Scan for the cell matching the given text and deliver its [x, y] coordinate at center. 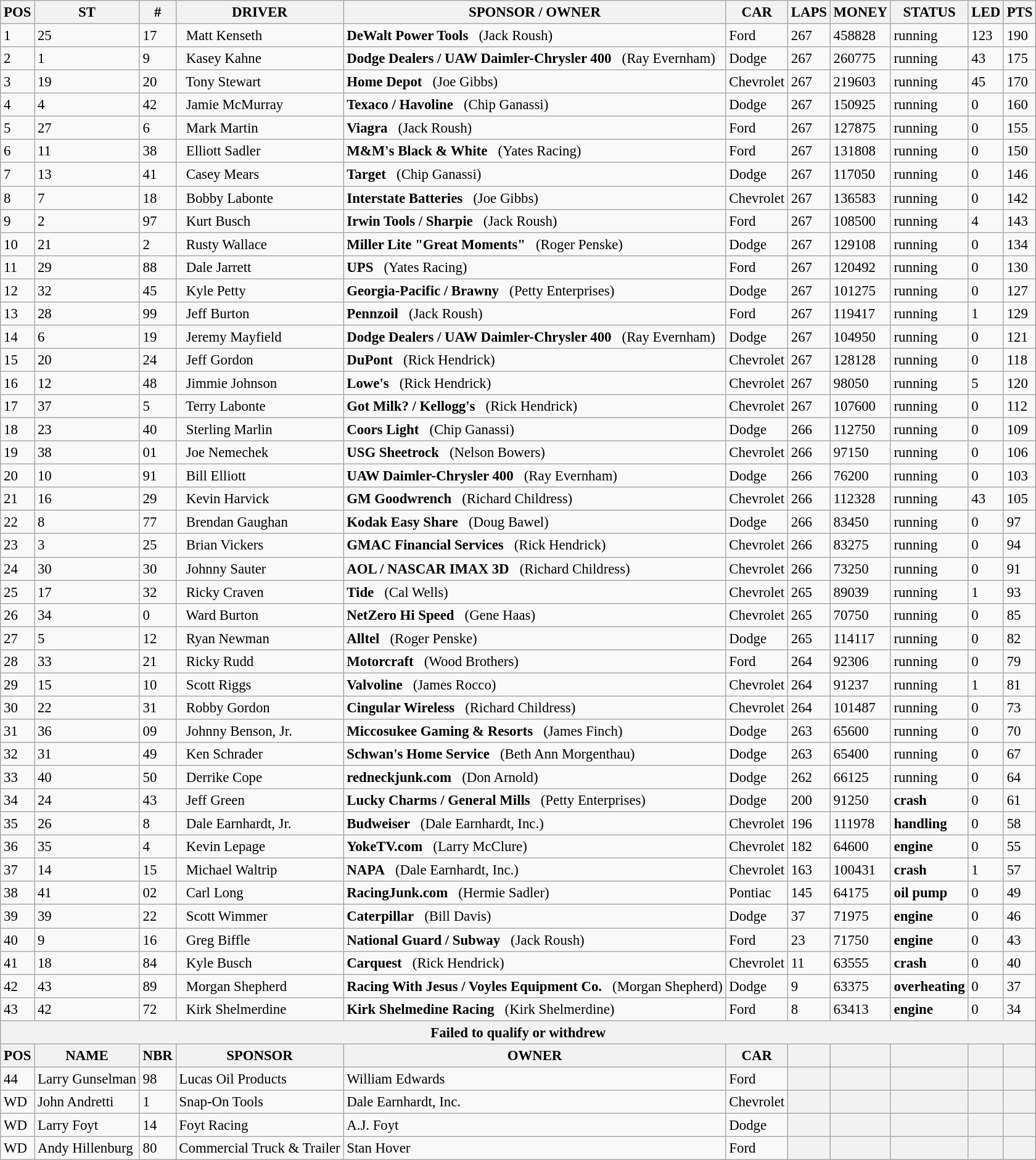
STATUS [929, 12]
109 [1019, 430]
Kevin Harvick [260, 499]
Alltel (Roger Penske) [535, 638]
84 [158, 963]
77 [158, 522]
Failed to qualify or withdrew [518, 1032]
91237 [860, 685]
120 [1019, 383]
Kevin Lepage [260, 847]
Bobby Labonte [260, 198]
119417 [860, 314]
SPONSOR [260, 1056]
Home Depot (Joe Gibbs) [535, 82]
128128 [860, 360]
Derrike Cope [260, 778]
Mark Martin [260, 128]
136583 [860, 198]
ST [88, 12]
108500 [860, 221]
09 [158, 731]
Snap-On Tools [260, 1102]
Kodak Easy Share (Doug Bawel) [535, 522]
85 [1019, 615]
262 [809, 778]
79 [1019, 662]
Cingular Wireless (Richard Childress) [535, 708]
160 [1019, 105]
UAW Daimler-Chrysler 400 (Ray Evernham) [535, 476]
83275 [860, 546]
92306 [860, 662]
129108 [860, 244]
72 [158, 1009]
Ricky Rudd [260, 662]
70 [1019, 731]
44 [17, 1079]
GM Goodwrench (Richard Childress) [535, 499]
458828 [860, 36]
Got Milk? / Kellogg's (Rick Hendrick) [535, 406]
Commercial Truck & Trailer [260, 1148]
63375 [860, 986]
NAPA (Dale Earnhardt, Inc.) [535, 870]
Lowe's (Rick Hendrick) [535, 383]
Ken Schrader [260, 754]
170 [1019, 82]
71750 [860, 940]
William Edwards [535, 1079]
131808 [860, 151]
58 [1019, 824]
Interstate Batteries (Joe Gibbs) [535, 198]
Andy Hillenburg [88, 1148]
Jimmie Johnson [260, 383]
107600 [860, 406]
Target (Chip Ganassi) [535, 175]
Kasey Kahne [260, 59]
104950 [860, 337]
94 [1019, 546]
163 [809, 870]
Matt Kenseth [260, 36]
01 [158, 453]
Scott Riggs [260, 685]
DuPont (Rick Hendrick) [535, 360]
182 [809, 847]
Johnny Benson, Jr. [260, 731]
Tide (Cal Wells) [535, 592]
Valvoline (James Rocco) [535, 685]
02 [158, 894]
Coors Light (Chip Ganassi) [535, 430]
55 [1019, 847]
99 [158, 314]
NAME [88, 1056]
Miccosukee Gaming & Resorts (James Finch) [535, 731]
Dale Jarrett [260, 267]
103 [1019, 476]
Jeff Burton [260, 314]
Stan Hover [535, 1148]
82 [1019, 638]
A.J. Foyt [535, 1125]
Terry Labonte [260, 406]
89 [158, 986]
Kyle Busch [260, 963]
105 [1019, 499]
Kirk Shelmedine Racing (Kirk Shelmerdine) [535, 1009]
Dale Earnhardt, Jr. [260, 824]
106 [1019, 453]
Brendan Gaughan [260, 522]
Budweiser (Dale Earnhardt, Inc.) [535, 824]
67 [1019, 754]
101487 [860, 708]
114117 [860, 638]
Scott Wimmer [260, 916]
Racing With Jesus / Voyles Equipment Co. (Morgan Shepherd) [535, 986]
Johnny Sauter [260, 569]
129 [1019, 314]
Pennzoil (Jack Roush) [535, 314]
143 [1019, 221]
Tony Stewart [260, 82]
150925 [860, 105]
145 [809, 894]
65600 [860, 731]
127 [1019, 290]
81 [1019, 685]
John Andretti [88, 1102]
91250 [860, 800]
Elliott Sadler [260, 151]
NetZero Hi Speed (Gene Haas) [535, 615]
71975 [860, 916]
112 [1019, 406]
overheating [929, 986]
63413 [860, 1009]
65400 [860, 754]
Pontiac [757, 894]
Jeff Green [260, 800]
89039 [860, 592]
97150 [860, 453]
Jeff Gordon [260, 360]
64175 [860, 894]
120492 [860, 267]
146 [1019, 175]
Ryan Newman [260, 638]
USG Sheetrock (Nelson Bowers) [535, 453]
Viagra (Jack Roush) [535, 128]
DRIVER [260, 12]
Jeremy Mayfield [260, 337]
76200 [860, 476]
GMAC Financial Services (Rick Hendrick) [535, 546]
Caterpillar (Bill Davis) [535, 916]
Morgan Shepherd [260, 986]
handling [929, 824]
M&M's Black & White (Yates Racing) [535, 151]
117050 [860, 175]
112328 [860, 499]
64600 [860, 847]
93 [1019, 592]
UPS (Yates Racing) [535, 267]
Kurt Busch [260, 221]
219603 [860, 82]
123 [985, 36]
155 [1019, 128]
73250 [860, 569]
SPONSOR / OWNER [535, 12]
260775 [860, 59]
Kyle Petty [260, 290]
MONEY [860, 12]
130 [1019, 267]
Schwan's Home Service (Beth Ann Morgenthau) [535, 754]
Greg Biffle [260, 940]
OWNER [535, 1056]
Lucky Charms / General Mills (Petty Enterprises) [535, 800]
88 [158, 267]
Larry Gunselman [88, 1079]
Miller Lite "Great Moments" (Roger Penske) [535, 244]
Lucas Oil Products [260, 1079]
PTS [1019, 12]
LED [985, 12]
Motorcraft (Wood Brothers) [535, 662]
DeWalt Power Tools (Jack Roush) [535, 36]
Robby Gordon [260, 708]
Georgia-Pacific / Brawny (Petty Enterprises) [535, 290]
66125 [860, 778]
Jamie McMurray [260, 105]
64 [1019, 778]
121 [1019, 337]
Kirk Shelmerdine [260, 1009]
redneckjunk.com (Don Arnold) [535, 778]
RacingJunk.com (Hermie Sadler) [535, 894]
80 [158, 1148]
Texaco / Havoline (Chip Ganassi) [535, 105]
Casey Mears [260, 175]
73 [1019, 708]
Ricky Craven [260, 592]
196 [809, 824]
100431 [860, 870]
98050 [860, 383]
48 [158, 383]
Carl Long [260, 894]
Bill Elliott [260, 476]
oil pump [929, 894]
Michael Waltrip [260, 870]
AOL / NASCAR IMAX 3D (Richard Childress) [535, 569]
190 [1019, 36]
Sterling Marlin [260, 430]
Irwin Tools / Sharpie (Jack Roush) [535, 221]
LAPS [809, 12]
112750 [860, 430]
NBR [158, 1056]
70750 [860, 615]
142 [1019, 198]
127875 [860, 128]
101275 [860, 290]
150 [1019, 151]
Larry Foyt [88, 1125]
Brian Vickers [260, 546]
134 [1019, 244]
46 [1019, 916]
57 [1019, 870]
Carquest (Rick Hendrick) [535, 963]
63555 [860, 963]
50 [158, 778]
118 [1019, 360]
Rusty Wallace [260, 244]
175 [1019, 59]
Dale Earnhardt, Inc. [535, 1102]
200 [809, 800]
111978 [860, 824]
Joe Nemechek [260, 453]
Ward Burton [260, 615]
Foyt Racing [260, 1125]
National Guard / Subway (Jack Roush) [535, 940]
83450 [860, 522]
98 [158, 1079]
# [158, 12]
YokeTV.com (Larry McClure) [535, 847]
61 [1019, 800]
